Locate the cell with the specified text and output its (x, y) center coordinate. 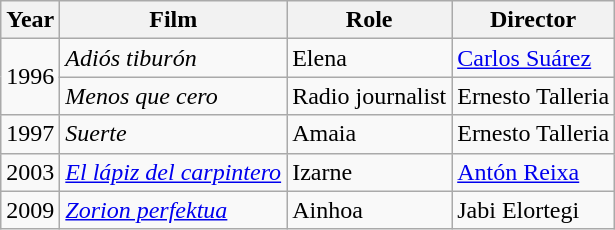
Elena (370, 58)
Director (534, 20)
2003 (30, 172)
Antón Reixa (534, 172)
Jabi Elortegi (534, 210)
Zorion perfektua (174, 210)
1997 (30, 134)
Film (174, 20)
Carlos Suárez (534, 58)
1996 (30, 77)
Amaia (370, 134)
Radio journalist (370, 96)
Izarne (370, 172)
Year (30, 20)
Ainhoa (370, 210)
Adiós tiburón (174, 58)
Suerte (174, 134)
2009 (30, 210)
El lápiz del carpintero (174, 172)
Menos que cero (174, 96)
Role (370, 20)
